Determine the [x, y] coordinate at the center of the cell enclosing the given text.  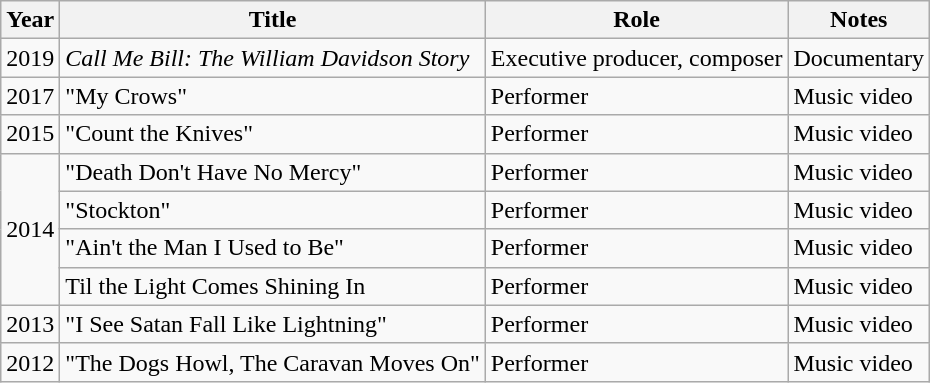
Notes [859, 20]
2019 [30, 58]
2012 [30, 362]
2017 [30, 96]
"I See Satan Fall Like Lightning" [272, 324]
2013 [30, 324]
Executive producer, composer [636, 58]
Til the Light Comes Shining In [272, 286]
"Ain't the Man I Used to Be" [272, 248]
Year [30, 20]
2014 [30, 229]
"Death Don't Have No Mercy" [272, 172]
Role [636, 20]
"Stockton" [272, 210]
2015 [30, 134]
"Count the Knives" [272, 134]
"My Crows" [272, 96]
Call Me Bill: The William Davidson Story [272, 58]
"The Dogs Howl, The Caravan Moves On" [272, 362]
Title [272, 20]
Documentary [859, 58]
